Return [X, Y] of the center of cell containing provided text 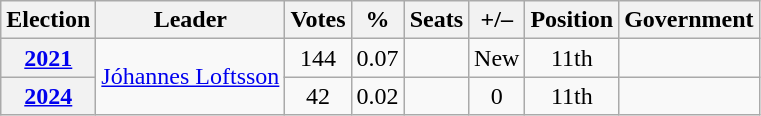
Seats [436, 20]
0 [497, 96]
Jóhannes Loftsson [190, 77]
+/– [497, 20]
Election [48, 20]
144 [318, 58]
2024 [48, 96]
Votes [318, 20]
Position [572, 20]
0.07 [378, 58]
2021 [48, 58]
% [378, 20]
Leader [190, 20]
42 [318, 96]
Government [689, 20]
New [497, 58]
0.02 [378, 96]
